Provide the (X, Y) coordinate of the cell's center where the given text is located.  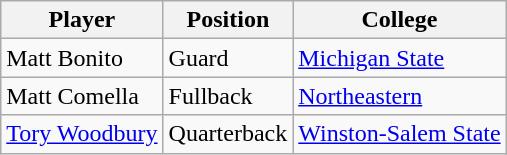
Player (82, 20)
Tory Woodbury (82, 134)
Northeastern (400, 96)
Matt Comella (82, 96)
College (400, 20)
Winston-Salem State (400, 134)
Quarterback (228, 134)
Position (228, 20)
Fullback (228, 96)
Guard (228, 58)
Michigan State (400, 58)
Matt Bonito (82, 58)
